Capture the cell that displays the provided text and extract its (X, Y) central coordinate. 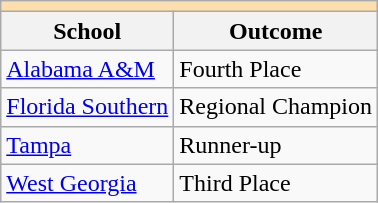
Alabama A&M (88, 69)
Fourth Place (276, 69)
Runner-up (276, 145)
School (88, 31)
Outcome (276, 31)
Tampa (88, 145)
Regional Champion (276, 107)
Third Place (276, 183)
Florida Southern (88, 107)
West Georgia (88, 183)
